Locate the cell with the specified text and output its [x, y] center coordinate. 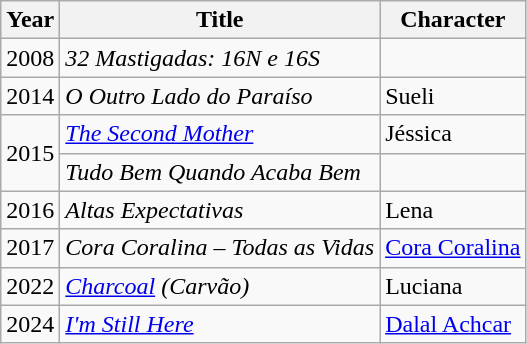
Sueli [453, 96]
2017 [30, 248]
Title [220, 20]
2024 [30, 324]
Dalal Achcar [453, 324]
2016 [30, 210]
Luciana [453, 286]
Character [453, 20]
O Outro Lado do Paraíso [220, 96]
Cora Coralina [453, 248]
I'm Still Here [220, 324]
32 Mastigadas: 16N e 16S [220, 58]
2015 [30, 153]
Lena [453, 210]
Cora Coralina – Todas as Vidas [220, 248]
Jéssica [453, 134]
Year [30, 20]
Charcoal (Carvão) [220, 286]
Tudo Bem Quando Acaba Bem [220, 172]
The Second Mother [220, 134]
2008 [30, 58]
Altas Expectativas [220, 210]
2014 [30, 96]
2022 [30, 286]
